Scan for the cell matching the given text and deliver its [x, y] coordinate at center. 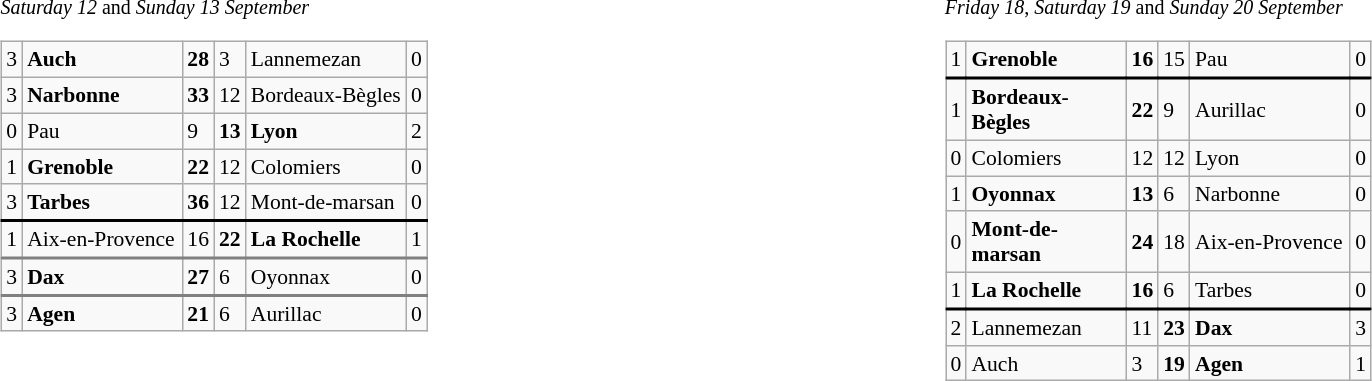
33 [198, 95]
19 [1174, 363]
28 [198, 60]
15 [1174, 60]
23 [1174, 327]
36 [198, 202]
27 [198, 276]
21 [198, 313]
18 [1174, 242]
11 [1143, 327]
24 [1143, 242]
